Provide the (X, Y) coordinate of the cell's center where the given text is located.  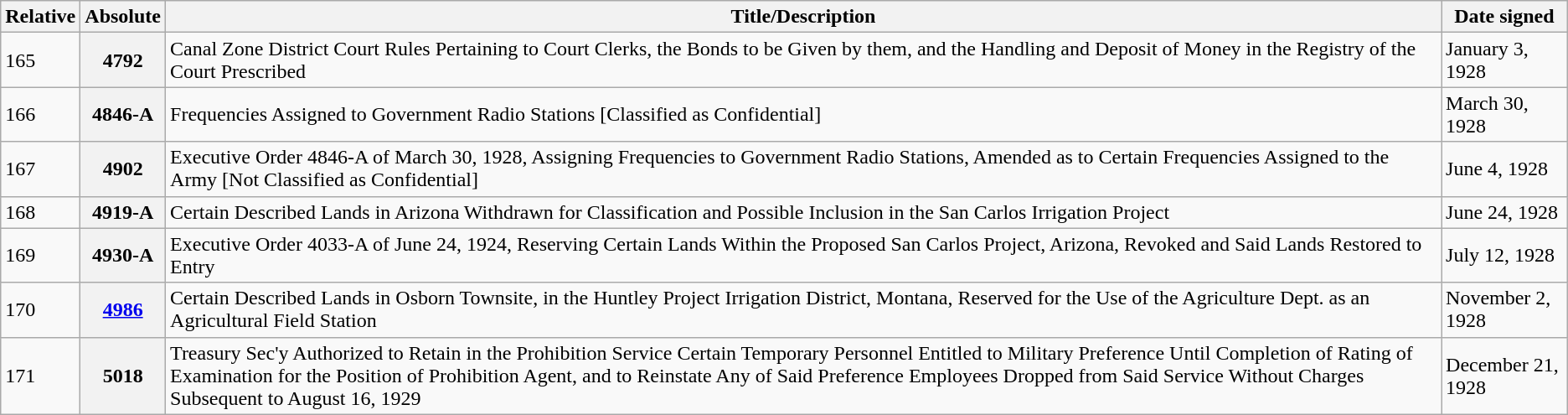
July 12, 1928 (1504, 255)
5018 (123, 376)
November 2, 1928 (1504, 310)
4792 (123, 60)
December 21, 1928 (1504, 376)
169 (40, 255)
165 (40, 60)
4846-A (123, 114)
March 30, 1928 (1504, 114)
June 24, 1928 (1504, 212)
Absolute (123, 17)
167 (40, 169)
Title/Description (804, 17)
170 (40, 310)
Frequencies Assigned to Government Radio Stations [Classified as Confidential] (804, 114)
168 (40, 212)
January 3, 1928 (1504, 60)
4930-A (123, 255)
171 (40, 376)
June 4, 1928 (1504, 169)
Certain Described Lands in Arizona Withdrawn for Classification and Possible Inclusion in the San Carlos Irrigation Project (804, 212)
Date signed (1504, 17)
166 (40, 114)
4986 (123, 310)
Relative (40, 17)
4919-A (123, 212)
4902 (123, 169)
